Output the (X, Y) coordinate of the center of the cell containing the given text.  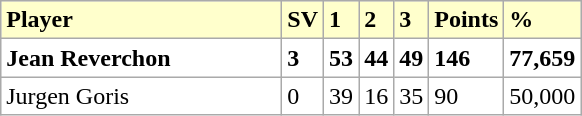
49 (412, 58)
90 (466, 96)
16 (376, 96)
Jean Reverchon (142, 58)
Jurgen Goris (142, 96)
Points (466, 20)
50,000 (542, 96)
2 (376, 20)
% (542, 20)
35 (412, 96)
44 (376, 58)
146 (466, 58)
1 (342, 20)
Player (142, 20)
53 (342, 58)
SV (303, 20)
77,659 (542, 58)
39 (342, 96)
0 (303, 96)
